Output the (x, y) coordinate of the center of the cell containing the given text.  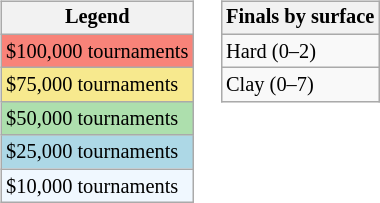
Hard (0–2) (300, 51)
$75,000 tournaments (97, 85)
$25,000 tournaments (97, 152)
$100,000 tournaments (97, 51)
Finals by surface (300, 18)
Legend (97, 18)
$10,000 tournaments (97, 186)
Clay (0–7) (300, 85)
$50,000 tournaments (97, 119)
